Detect which cell encompasses the target text, then output its (x, y) center coordinate. 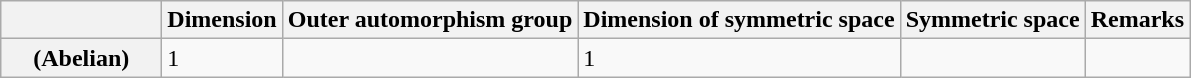
Outer automorphism group (430, 20)
Dimension of symmetric space (739, 20)
Dimension (222, 20)
Symmetric space (992, 20)
(Abelian) (82, 58)
Remarks (1137, 20)
